For the text-containing cell, return its midpoint in [X, Y] coordinate format. 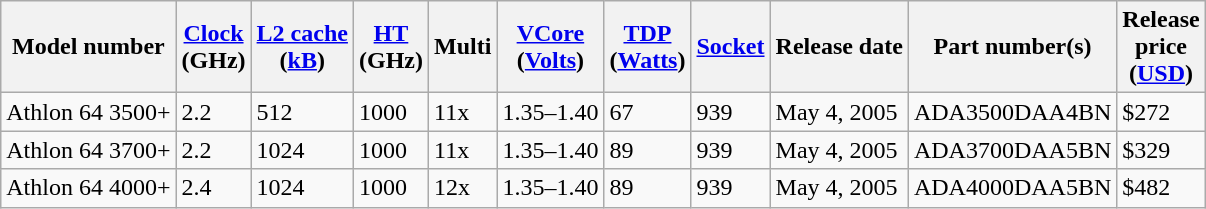
VCore(Volts) [550, 47]
Socket [730, 47]
Clock(GHz) [214, 47]
Model number [88, 47]
ADA3700DAA5BN [1012, 150]
ADA4000DAA5BN [1012, 188]
Part number(s) [1012, 47]
TDP(Watts) [648, 47]
Releaseprice(USD) [1161, 47]
$272 [1161, 112]
Athlon 64 3500+ [88, 112]
67 [648, 112]
Athlon 64 4000+ [88, 188]
$329 [1161, 150]
ADA3500DAA4BN [1012, 112]
Athlon 64 3700+ [88, 150]
HT(GHz) [390, 47]
512 [302, 112]
12x [462, 188]
2.4 [214, 188]
Multi [462, 47]
L2 cache(kB) [302, 47]
Release date [839, 47]
$482 [1161, 188]
